Locate the cell with the specified text and output its [x, y] center coordinate. 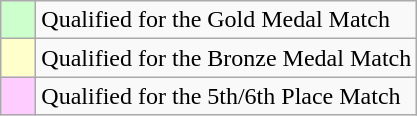
Qualified for the Bronze Medal Match [226, 58]
Qualified for the 5th/6th Place Match [226, 96]
Qualified for the Gold Medal Match [226, 20]
